Identify which cell holds the provided text, then report its (x, y) central coordinate. 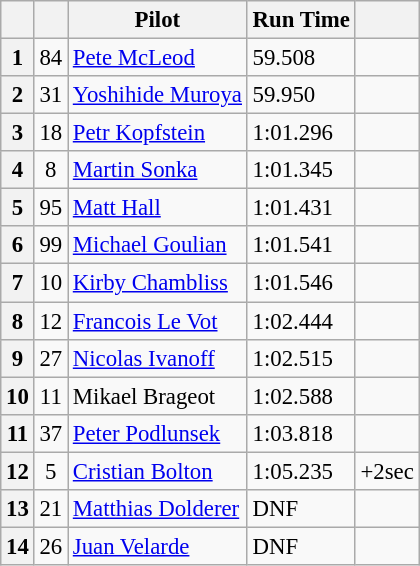
1:01.345 (301, 170)
1:03.818 (301, 433)
1 (18, 58)
6 (18, 245)
Yoshihide Muroya (158, 95)
18 (50, 133)
31 (50, 95)
21 (50, 509)
1:02.588 (301, 396)
4 (18, 170)
3 (18, 133)
95 (50, 208)
Pilot (158, 20)
1:02.515 (301, 358)
Run Time (301, 20)
1:01.541 (301, 245)
14 (18, 546)
Matt Hall (158, 208)
Michael Goulian (158, 245)
13 (18, 509)
Kirby Chambliss (158, 283)
Pete McLeod (158, 58)
+2sec (387, 471)
Matthias Dolderer (158, 509)
1:02.444 (301, 321)
9 (18, 358)
59.950 (301, 95)
Francois Le Vot (158, 321)
Cristian Bolton (158, 471)
99 (50, 245)
1:01.431 (301, 208)
2 (18, 95)
Mikael Brageot (158, 396)
Juan Velarde (158, 546)
7 (18, 283)
Peter Podlunsek (158, 433)
Nicolas Ivanoff (158, 358)
Martin Sonka (158, 170)
1:01.296 (301, 133)
1:01.546 (301, 283)
Petr Kopfstein (158, 133)
26 (50, 546)
59.508 (301, 58)
37 (50, 433)
84 (50, 58)
27 (50, 358)
1:05.235 (301, 471)
